For the text-containing cell, return its midpoint in (X, Y) coordinate format. 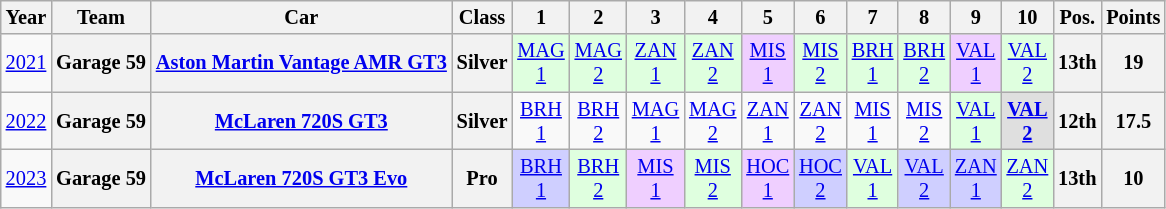
3 (656, 17)
Year (26, 17)
Points (1133, 17)
Car (302, 17)
HOC2 (820, 178)
6 (820, 17)
4 (712, 17)
McLaren 720S GT3 (302, 121)
2021 (26, 63)
Team (101, 17)
8 (924, 17)
2 (598, 17)
9 (976, 17)
McLaren 720S GT3 Evo (302, 178)
2022 (26, 121)
5 (768, 17)
19 (1133, 63)
2023 (26, 178)
7 (873, 17)
Pro (482, 178)
12th (1077, 121)
Pos. (1077, 17)
17.5 (1133, 121)
1 (540, 17)
Aston Martin Vantage AMR GT3 (302, 63)
Class (482, 17)
HOC1 (768, 178)
